For the text-containing cell, return its midpoint in [x, y] coordinate format. 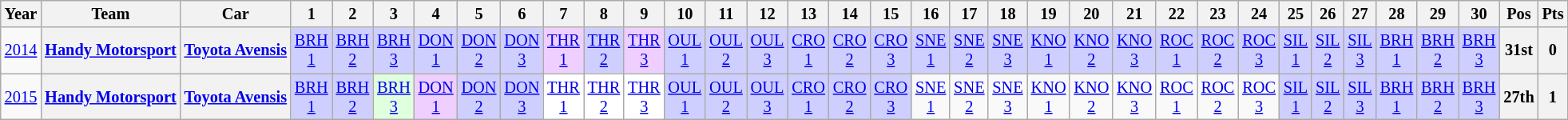
Team [110, 14]
21 [1134, 14]
11 [726, 14]
19 [1049, 14]
13 [808, 14]
0 [1553, 50]
25 [1296, 14]
24 [1259, 14]
8 [604, 14]
17 [969, 14]
26 [1328, 14]
6 [522, 14]
22 [1177, 14]
16 [931, 14]
31st [1518, 50]
2014 [21, 50]
29 [1438, 14]
Car [236, 14]
2015 [21, 97]
Year [21, 14]
5 [479, 14]
14 [850, 14]
12 [768, 14]
20 [1091, 14]
30 [1479, 14]
2 [353, 14]
15 [891, 14]
27 [1360, 14]
23 [1218, 14]
18 [1007, 14]
28 [1397, 14]
7 [563, 14]
Pts [1553, 14]
3 [394, 14]
27th [1518, 97]
4 [436, 14]
10 [685, 14]
Pos [1518, 14]
9 [644, 14]
